Locate the cell with the specified text and output its (X, Y) center coordinate. 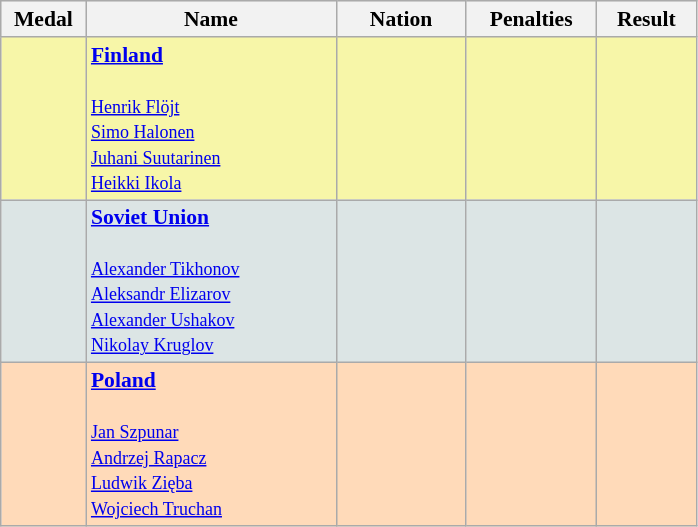
Medal (44, 19)
Penalties (531, 19)
Nation (401, 19)
Result (646, 19)
Name (211, 19)
FinlandHenrik FlöjtSimo HalonenJuhani SuutarinenHeikki Ikola (211, 118)
Soviet UnionAlexander TikhonovAleksandr ElizarovAlexander UshakovNikolay Kruglov (211, 282)
PolandJan SzpunarAndrzej RapaczLudwik ZiębaWojciech Truchan (211, 444)
